Pinpoint the cell where the given text exists, returning its (x, y) midpoint coordinate. 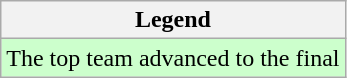
Legend (173, 20)
The top team advanced to the final (173, 58)
